Locate the cell with the specified text and output its [x, y] center coordinate. 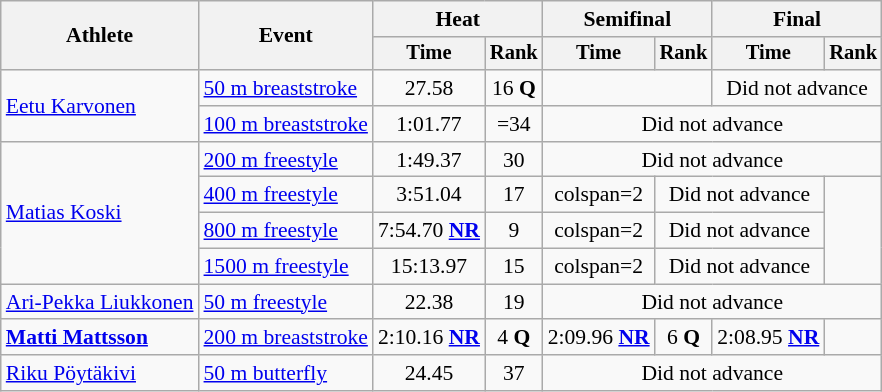
=34 [514, 124]
800 m freestyle [286, 231]
Semifinal [628, 19]
27.58 [429, 88]
Riku Pöytäkivi [100, 373]
1500 m freestyle [286, 267]
Ari-Pekka Liukkonen [100, 302]
15:13.97 [429, 267]
9 [514, 231]
19 [514, 302]
200 m freestyle [286, 160]
7:54.70 NR [429, 231]
1:01.77 [429, 124]
4 Q [514, 338]
50 m breaststroke [286, 88]
Event [286, 36]
Heat [458, 19]
1:49.37 [429, 160]
15 [514, 267]
50 m freestyle [286, 302]
3:51.04 [429, 195]
Matti Mattsson [100, 338]
17 [514, 195]
Eetu Karvonen [100, 106]
37 [514, 373]
Athlete [100, 36]
22.38 [429, 302]
16 Q [514, 88]
Final [797, 19]
400 m freestyle [286, 195]
24.45 [429, 373]
100 m breaststroke [286, 124]
6 Q [684, 338]
Matias Koski [100, 213]
2:08.95 NR [768, 338]
2:09.96 NR [599, 338]
30 [514, 160]
2:10.16 NR [429, 338]
200 m breaststroke [286, 338]
50 m butterfly [286, 373]
